Extract the (X, Y) coordinate from the center of the cell holding the provided text.  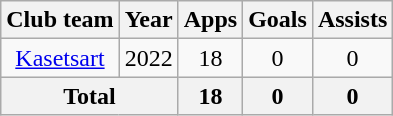
Club team (60, 20)
2022 (148, 58)
Year (148, 20)
Assists (352, 20)
Kasetsart (60, 58)
Apps (210, 20)
Total (90, 96)
Goals (278, 20)
